From the cell containing the given text, extract its center point as [X, Y] coordinate. 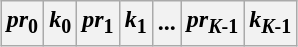
... [166, 23]
pr0 [22, 23]
k0 [60, 23]
kK-1 [270, 23]
prK-1 [212, 23]
k1 [136, 23]
pr1 [98, 23]
